Extract the (X, Y) coordinate from the center of the cell holding the provided text.  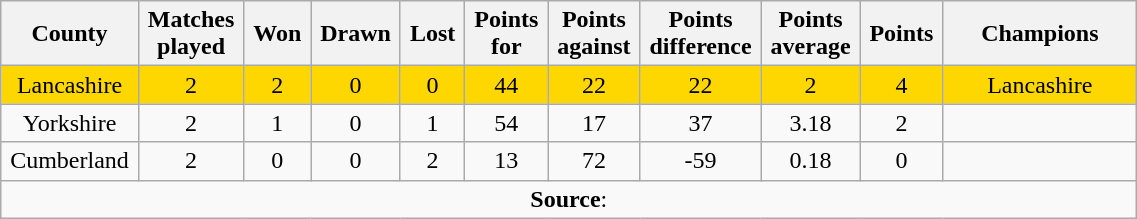
44 (506, 85)
Source: (569, 199)
Champions (1040, 34)
Lost (432, 34)
-59 (700, 161)
Yorkshire (70, 123)
Points for (506, 34)
Points average (810, 34)
Won (278, 34)
17 (594, 123)
4 (902, 85)
13 (506, 161)
54 (506, 123)
Points (902, 34)
Points against (594, 34)
3.18 (810, 123)
72 (594, 161)
37 (700, 123)
Cumberland (70, 161)
0.18 (810, 161)
Matches played (191, 34)
County (70, 34)
Points difference (700, 34)
Drawn (356, 34)
